Find where the given text appears and provide that cell's center as [X, Y] coordinate. 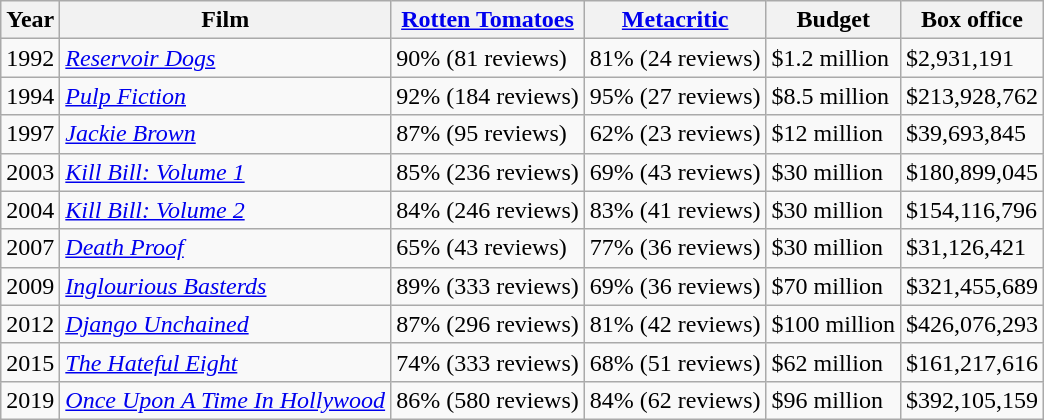
Django Unchained [226, 324]
The Hateful Eight [226, 362]
92% (184 reviews) [488, 96]
$161,217,616 [972, 362]
1997 [30, 134]
84% (62 reviews) [675, 400]
62% (23 reviews) [675, 134]
Once Upon A Time In Hollywood [226, 400]
$70 million [833, 286]
2007 [30, 248]
Metacritic [675, 20]
$39,693,845 [972, 134]
$96 million [833, 400]
2004 [30, 210]
2012 [30, 324]
Death Proof [226, 248]
Kill Bill: Volume 1 [226, 172]
$100 million [833, 324]
$31,126,421 [972, 248]
84% (246 reviews) [488, 210]
$321,455,689 [972, 286]
Film [226, 20]
$154,116,796 [972, 210]
Reservoir Dogs [226, 58]
Jackie Brown [226, 134]
89% (333 reviews) [488, 286]
Box office [972, 20]
$2,931,191 [972, 58]
$392,105,159 [972, 400]
69% (36 reviews) [675, 286]
95% (27 reviews) [675, 96]
77% (36 reviews) [675, 248]
Budget [833, 20]
2003 [30, 172]
69% (43 reviews) [675, 172]
65% (43 reviews) [488, 248]
Inglourious Basterds [226, 286]
1994 [30, 96]
90% (81 reviews) [488, 58]
81% (24 reviews) [675, 58]
Year [30, 20]
$8.5 million [833, 96]
$213,928,762 [972, 96]
Rotten Tomatoes [488, 20]
$426,076,293 [972, 324]
$1.2 million [833, 58]
2015 [30, 362]
$62 million [833, 362]
2009 [30, 286]
83% (41 reviews) [675, 210]
87% (296 reviews) [488, 324]
$12 million [833, 134]
81% (42 reviews) [675, 324]
86% (580 reviews) [488, 400]
85% (236 reviews) [488, 172]
Kill Bill: Volume 2 [226, 210]
68% (51 reviews) [675, 362]
$180,899,045 [972, 172]
87% (95 reviews) [488, 134]
1992 [30, 58]
2019 [30, 400]
74% (333 reviews) [488, 362]
Pulp Fiction [226, 96]
